For the text-containing cell, return its midpoint in (X, Y) coordinate format. 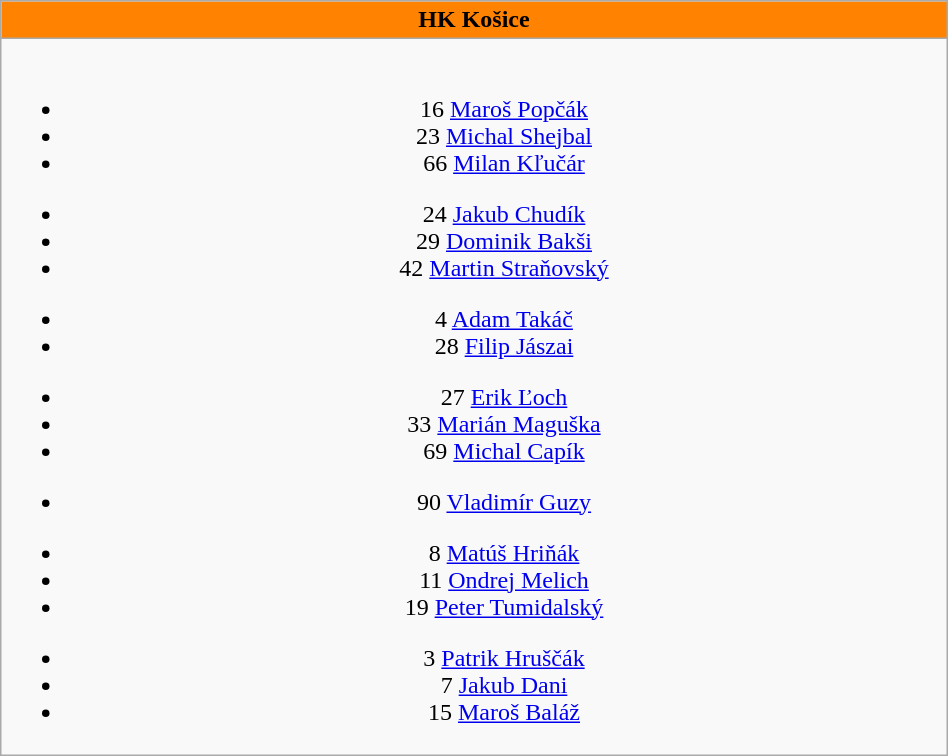
HK Košice (474, 20)
